Provide the (x, y) coordinate of the cell's center where the given text is located.  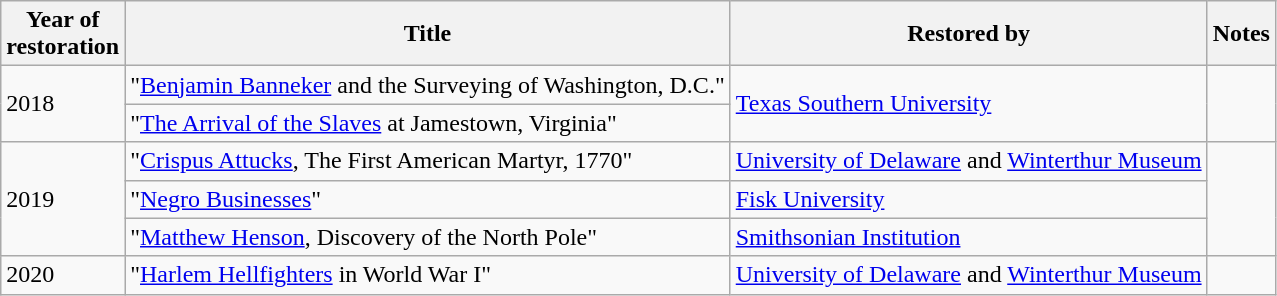
2018 (63, 104)
2020 (63, 275)
"Matthew Henson, Discovery of the North Pole" (428, 237)
Notes (1241, 34)
"Harlem Hellfighters in World War I" (428, 275)
"Benjamin Banneker and the Surveying of Washington, D.C." (428, 85)
Fisk University (968, 199)
"Negro Businesses" (428, 199)
Smithsonian Institution (968, 237)
"The Arrival of the Slaves at Jamestown, Virginia" (428, 123)
2019 (63, 199)
Year ofrestoration (63, 34)
Title (428, 34)
"Crispus Attucks, The First American Martyr, 1770" (428, 161)
Restored by (968, 34)
Texas Southern University (968, 104)
